Detect which cell encompasses the target text, then output its (X, Y) center coordinate. 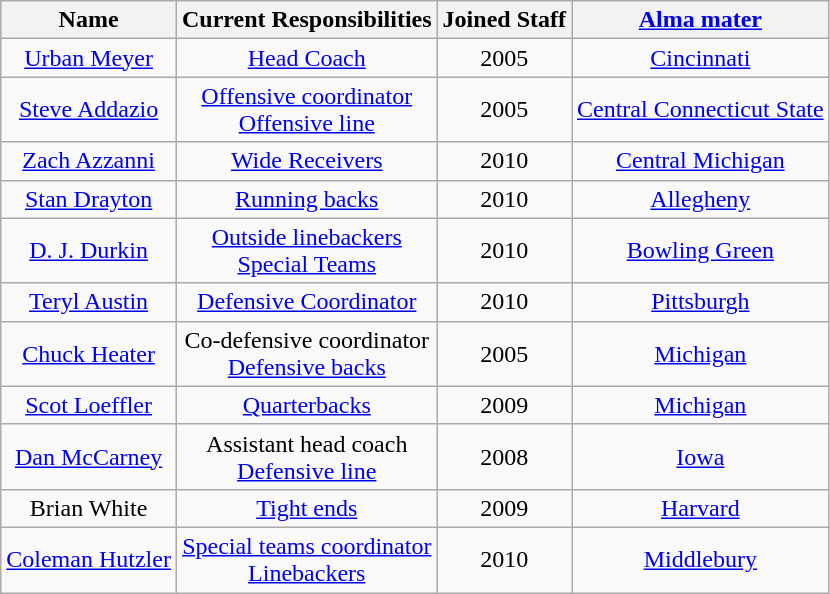
Harvard (701, 508)
Bowling Green (701, 250)
Wide Receivers (306, 161)
Co-defensive coordinatorDefensive backs (306, 354)
Central Michigan (701, 161)
Teryl Austin (89, 302)
Zach Azzanni (89, 161)
Head Coach (306, 58)
Defensive Coordinator (306, 302)
Quarterbacks (306, 405)
Iowa (701, 456)
Allegheny (701, 199)
Central Connecticut State (701, 110)
Joined Staff (504, 20)
D. J. Durkin (89, 250)
Running backs (306, 199)
Stan Drayton (89, 199)
Outside linebackersSpecial Teams (306, 250)
Steve Addazio (89, 110)
Middlebury (701, 560)
Pittsburgh (701, 302)
Scot Loeffler (89, 405)
Dan McCarney (89, 456)
Special teams coordinatorLinebackers (306, 560)
Chuck Heater (89, 354)
Alma mater (701, 20)
2008 (504, 456)
Assistant head coachDefensive line (306, 456)
Offensive coordinatorOffensive line (306, 110)
Tight ends (306, 508)
Current Responsibilities (306, 20)
Coleman Hutzler (89, 560)
Cincinnati (701, 58)
Brian White (89, 508)
Urban Meyer (89, 58)
Name (89, 20)
